Provide the [x, y] coordinate of the cell's center where the given text is located.  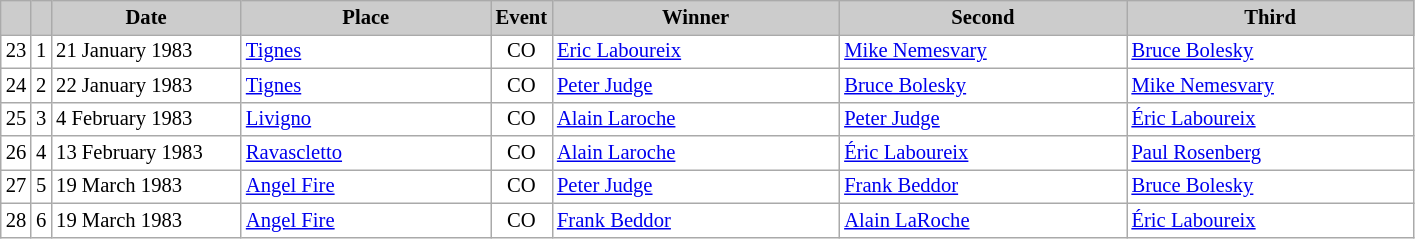
5 [41, 186]
27 [16, 186]
Paul Rosenberg [1270, 153]
Winner [696, 17]
28 [16, 220]
1 [41, 51]
4 February 1983 [146, 119]
Livigno [366, 119]
26 [16, 153]
22 January 1983 [146, 85]
Ravascletto [366, 153]
21 January 1983 [146, 51]
Place [366, 17]
4 [41, 153]
Second [982, 17]
6 [41, 220]
Event [522, 17]
Third [1270, 17]
Date [146, 17]
25 [16, 119]
Eric Laboureix [696, 51]
13 February 1983 [146, 153]
2 [41, 85]
24 [16, 85]
23 [16, 51]
Alain LaRoche [982, 220]
3 [41, 119]
